Determine the (X, Y) coordinate at the center of the cell enclosing the given text.  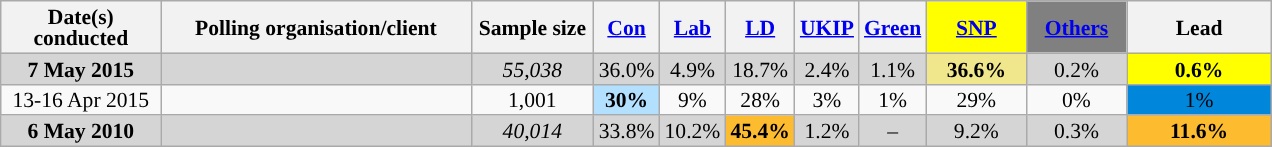
7 May 2015 (81, 68)
9.2% (976, 132)
Polling organisation/client (316, 27)
29% (976, 100)
0% (1076, 100)
0.6% (1200, 68)
Date(s)conducted (81, 27)
36.0% (627, 68)
18.7% (760, 68)
0.2% (1076, 68)
Con (627, 27)
11.6% (1200, 132)
SNP (976, 27)
36.6% (976, 68)
0.3% (1076, 132)
10.2% (693, 132)
40,014 (532, 132)
28% (760, 100)
33.8% (627, 132)
55,038 (532, 68)
Others (1076, 27)
1.1% (892, 68)
4.9% (693, 68)
UKIP (827, 27)
Lead (1200, 27)
3% (827, 100)
1,001 (532, 100)
Lab (693, 27)
13-16 Apr 2015 (81, 100)
2.4% (827, 68)
– (892, 132)
9% (693, 100)
LD (760, 27)
Sample size (532, 27)
45.4% (760, 132)
6 May 2010 (81, 132)
1.2% (827, 132)
30% (627, 100)
Green (892, 27)
